Extract the (X, Y) coordinate from the center of the cell holding the provided text.  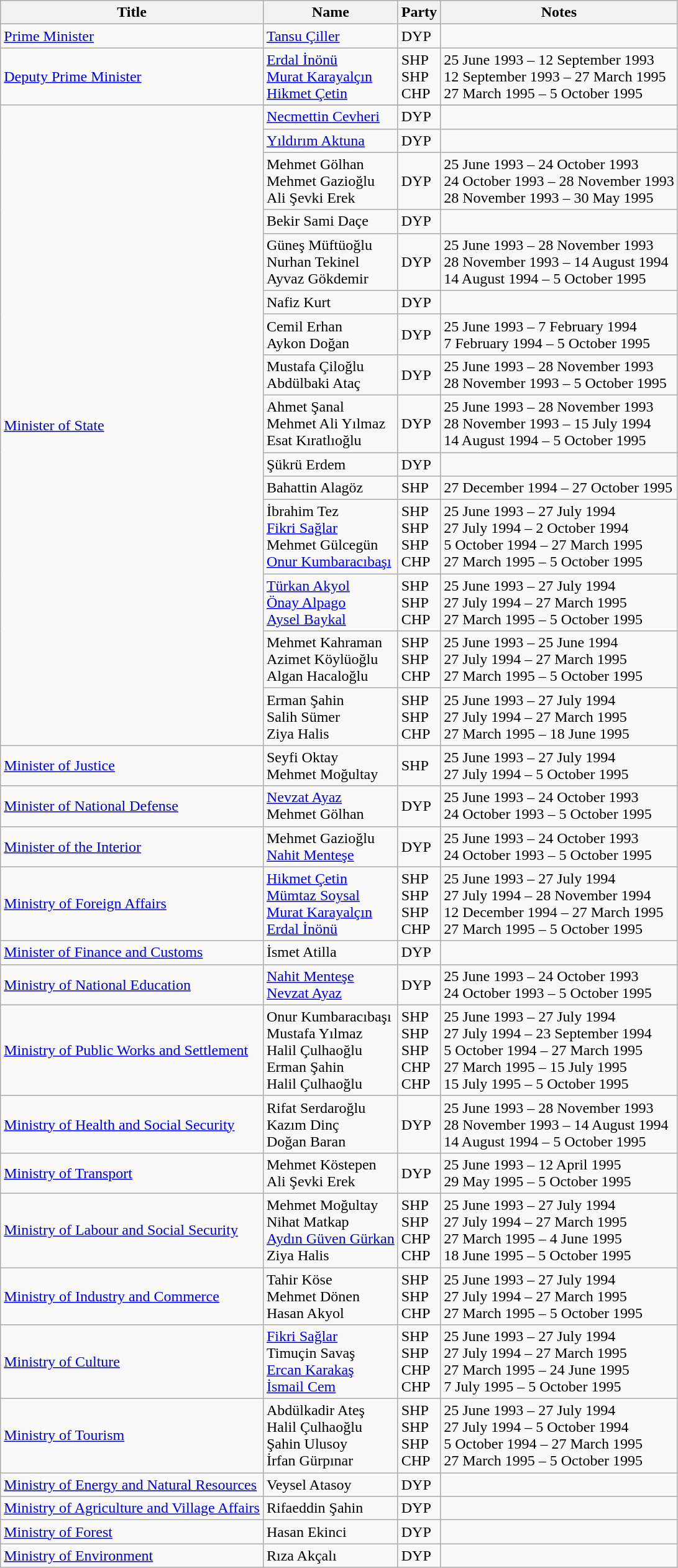
Erdal İnönüMurat Karayalçın Hikmet Çetin (331, 76)
Rifat SerdaroğluKazım DinçDoğan Baran (331, 1124)
25 June 1993 – 27 July 1994 27 July 1994 – 5 October 1994 5 October 1994 – 27 March 1995 27 March 1995 – 5 October 1995 (559, 1436)
Ministry of Agriculture and Village Affairs (132, 1508)
Rıza Akçalı (331, 1556)
Nafiz Kurt (331, 302)
Ministry of Forest (132, 1532)
Yıldırım Aktuna (331, 141)
Minister of Justice (132, 766)
Ahmet Şanal Mehmet Ali Yılmaz Esat Kıratlıoğlu (331, 423)
Şükrü Erdem (331, 464)
Mehmet KahramanAzimet KöylüoğluAlgan Hacaloğlu (331, 660)
Hasan Ekinci (331, 1532)
Türkan Akyol Önay AlpagoAysel Baykal (331, 602)
Notes (559, 12)
Veysel Atasoy (331, 1485)
İbrahim Tez Fikri Sağlar Mehmet Gülcegün Onur Kumbaracıbaşı (331, 537)
Ministry of Industry and Commerce (132, 1296)
Mehmet GazioğluNahit Menteşe (331, 847)
25 June 1993 – 28 November 199328 November 1993 – 15 July 199414 August 1994 – 5 October 1995 (559, 423)
Mehmet KöstepenAli Şevki Erek (331, 1173)
Bekir Sami Daçe (331, 221)
Seyfi Oktay Mehmet Moğultay (331, 766)
Ministry of Culture (132, 1362)
Cemil ErhanAykon Doğan (331, 334)
25 June 1993 – 27 July 1994 27 July 1994 – 27 March 1995 27 March 1995 – 5 October 1995 (559, 602)
25 June 1993 – 27 July 1994 27 July 1994 – 28 November 199412 December 1994 – 27 March 1995 27 March 1995 – 5 October 1995 (559, 904)
25 June 1993 – 7 February 1994 7 February 1994 – 5 October 1995 (559, 334)
Mustafa Çiloğlu Abdülbaki Ataç (331, 374)
Mehmet GölhanMehmet Gazioğlu Ali Şevki Erek (331, 181)
Name (331, 12)
Party (419, 12)
25 June 1993 – 25 June 1994 27 July 1994 – 27 March 1995 27 March 1995 – 5 October 1995 (559, 660)
25 June 1993 – 27 July 1994 27 July 1994 – 5 October 1995 (559, 766)
25 June 1993 – 27 July 1994 27 July 1994 – 27 March 1995 27 March 1995 – 24 June 1995 7 July 1995 – 5 October 1995 (559, 1362)
25 June 1993 – 12 April 199529 May 1995 – 5 October 1995 (559, 1173)
Ministry of Energy and Natural Resources (132, 1485)
Güneş Müftüoğlu Nurhan Tekinel Ayvaz Gökdemir (331, 262)
Onur KumbaracıbaşıMustafa Yılmaz Halil Çulhaoğlu Erman ŞahinHalil Çulhaoğlu (331, 1050)
25 June 1993 – 27 July 1994 27 July 1994 – 2 October 1994 5 October 1994 – 27 March 1995 27 March 1995 – 5 October 1995 (559, 537)
Necmettin Cevheri (331, 117)
Erman ŞahinSalih SümerZiya Halis (331, 717)
Ministry of National Education (132, 985)
Fikri SağlarTimuçin SavaşErcan Karakaşİsmail Cem (331, 1362)
25 June 1993 – 12 September 199312 September 1993 – 27 March 199527 March 1995 – 5 October 1995 (559, 76)
25 June 1993 – 28 November 1993 28 November 1993 – 14 August 199414 August 1994 – 5 October 1995 (559, 262)
25 June 1993 – 27 July 1994 27 July 1994 – 27 March 1995 27 March 1995 – 18 June 1995 (559, 717)
Ministry of Foreign Affairs (132, 904)
SHPSHPSHPCHPCHP (419, 1050)
Ministry of Health and Social Security (132, 1124)
Title (132, 12)
Ministry of Tourism (132, 1436)
Minister of the Interior (132, 847)
Tahir KöseMehmet DönenHasan Akyol (331, 1296)
25 June 1993 – 27 July 199427 July 1994 – 27 March 1995 27 March 1995 – 4 June 1995 18 June 1995 – 5 October 1995 (559, 1230)
Minister of State (132, 425)
Abdülkadir AteşHalil ÇulhaoğluŞahin Ulusoyİrfan Gürpınar (331, 1436)
27 December 1994 – 27 October 1995 (559, 488)
Tansu Çiller (331, 36)
Nevzat AyazMehmet Gölhan (331, 806)
Minister of Finance and Customs (132, 952)
Mehmet Moğultay Nihat MatkapAydın Güven GürkanZiya Halis (331, 1230)
Bahattin Alagöz (331, 488)
Ministry of Transport (132, 1173)
Ministry of Labour and Social Security (132, 1230)
Rifaeddin Şahin (331, 1508)
Minister of National Defense (132, 806)
25 June 1993 – 28 November 1993 28 November 1993 – 14 August 1994 14 August 1994 – 5 October 1995 (559, 1124)
25 June 1993 – 28 November 1993 28 November 1993 – 5 October 1995 (559, 374)
Ministry of Environment (132, 1556)
Hikmet ÇetinMümtaz SoysalMurat KarayalçınErdal İnönü (331, 904)
25 June 1993 – 24 October 1993 24 October 1993 – 28 November 1993 28 November 1993 – 30 May 1995 (559, 181)
Prime Minister (132, 36)
Ministry of Public Works and Settlement (132, 1050)
25 June 1993 – 27 July 1994 27 July 1994 – 27 March 199527 March 1995 – 5 October 1995 (559, 1296)
Nahit MenteşeNevzat Ayaz (331, 985)
Deputy Prime Minister (132, 76)
İsmet Atilla (331, 952)
